Capture the cell that displays the provided text and extract its (x, y) central coordinate. 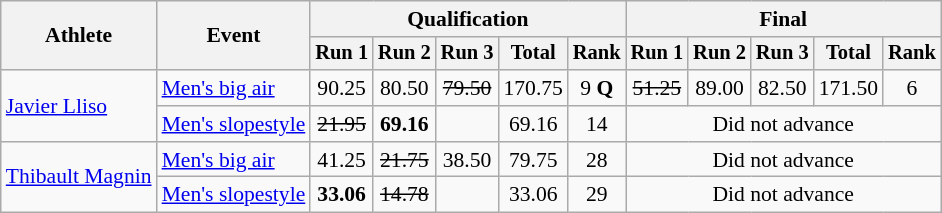
28 (597, 160)
9 Q (597, 88)
170.75 (532, 88)
21.95 (342, 124)
80.50 (404, 88)
21.75 (404, 160)
Final (784, 19)
38.50 (468, 160)
51.25 (658, 88)
89.00 (720, 88)
79.75 (532, 160)
41.25 (342, 160)
29 (597, 195)
79.50 (468, 88)
Thibault Magnin (79, 178)
14 (597, 124)
Qualification (468, 19)
14.78 (404, 195)
Javier Lliso (79, 106)
82.50 (782, 88)
Athlete (79, 36)
Event (234, 36)
90.25 (342, 88)
171.50 (848, 88)
6 (912, 88)
